Determine the [X, Y] coordinate at the center of the cell enclosing the given text.  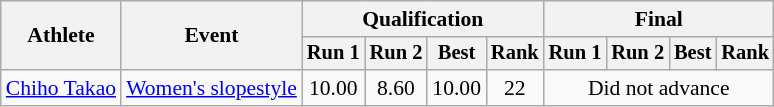
Final [659, 19]
Event [212, 36]
Women's slopestyle [212, 88]
Did not advance [659, 88]
8.60 [396, 88]
22 [515, 88]
Athlete [61, 36]
Qualification [423, 19]
Chiho Takao [61, 88]
